Locate the cell with the specified text and output its (X, Y) center coordinate. 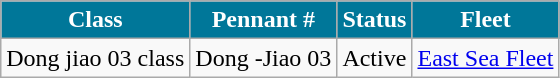
Pennant # (264, 20)
Fleet (486, 20)
Active (374, 58)
Dong -Jiao 03 (264, 58)
East Sea Fleet (486, 58)
Class (96, 20)
Dong jiao 03 class (96, 58)
Status (374, 20)
